Determine the [x, y] coordinate at the center of the cell enclosing the given text.  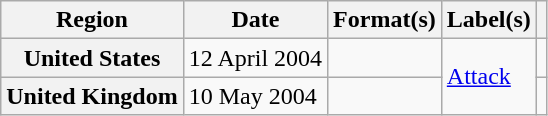
10 May 2004 [255, 96]
United States [92, 58]
Format(s) [385, 20]
United Kingdom [92, 96]
12 April 2004 [255, 58]
Attack [488, 77]
Region [92, 20]
Date [255, 20]
Label(s) [488, 20]
